From the cell containing the given text, extract its center point as [X, Y] coordinate. 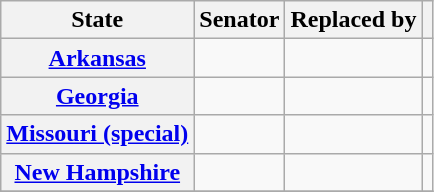
Senator [240, 20]
Arkansas [98, 58]
Replaced by [354, 20]
Georgia [98, 96]
Missouri (special) [98, 134]
State [98, 20]
New Hampshire [98, 172]
